Find where the given text appears and provide that cell's center as [X, Y] coordinate. 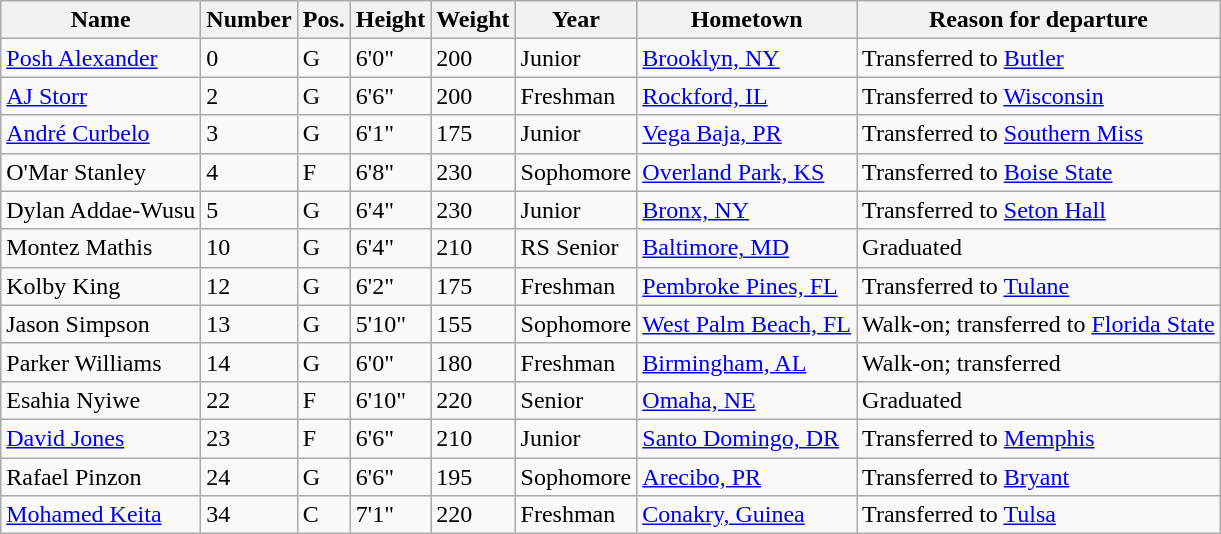
Transferred to Boise State [1039, 172]
Weight [473, 20]
Mohamed Keita [101, 515]
Walk-on; transferred [1039, 362]
Vega Baja, PR [747, 134]
5'10" [390, 324]
RS Senior [576, 248]
Kolby King [101, 286]
Jason Simpson [101, 324]
2 [249, 96]
Posh Alexander [101, 58]
Esahia Nyiwe [101, 400]
Montez Mathis [101, 248]
David Jones [101, 438]
34 [249, 515]
3 [249, 134]
12 [249, 286]
Transferred to Butler [1039, 58]
Transferred to Tulane [1039, 286]
5 [249, 210]
Baltimore, MD [747, 248]
6'10" [390, 400]
Transferred to Bryant [1039, 477]
6'8" [390, 172]
13 [249, 324]
Rafael Pinzon [101, 477]
Walk-on; transferred to Florida State [1039, 324]
6'1" [390, 134]
West Palm Beach, FL [747, 324]
10 [249, 248]
Brooklyn, NY [747, 58]
Senior [576, 400]
AJ Storr [101, 96]
Transferred to Seton Hall [1039, 210]
Transferred to Wisconsin [1039, 96]
Hometown [747, 20]
Transferred to Southern Miss [1039, 134]
Santo Domingo, DR [747, 438]
4 [249, 172]
195 [473, 477]
Rockford, IL [747, 96]
24 [249, 477]
Year [576, 20]
180 [473, 362]
Bronx, NY [747, 210]
Height [390, 20]
Pos. [324, 20]
Number [249, 20]
Pembroke Pines, FL [747, 286]
Conakry, Guinea [747, 515]
André Curbelo [101, 134]
C [324, 515]
Name [101, 20]
Transferred to Memphis [1039, 438]
Overland Park, KS [747, 172]
Transferred to Tulsa [1039, 515]
Reason for departure [1039, 20]
Dylan Addae-Wusu [101, 210]
22 [249, 400]
155 [473, 324]
Omaha, NE [747, 400]
Parker Williams [101, 362]
0 [249, 58]
6'2" [390, 286]
7'1" [390, 515]
23 [249, 438]
O'Mar Stanley [101, 172]
Birmingham, AL [747, 362]
Arecibo, PR [747, 477]
14 [249, 362]
